Output the [x, y] coordinate of the center of the cell containing the given text.  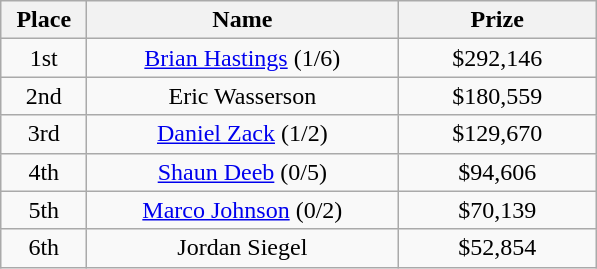
$70,139 [498, 210]
Eric Wasserson [242, 96]
2nd [44, 96]
$292,146 [498, 58]
4th [44, 172]
5th [44, 210]
Shaun Deeb (0/5) [242, 172]
Place [44, 20]
$129,670 [498, 134]
Brian Hastings (1/6) [242, 58]
$94,606 [498, 172]
Jordan Siegel [242, 248]
Name [242, 20]
Daniel Zack (1/2) [242, 134]
Marco Johnson (0/2) [242, 210]
6th [44, 248]
1st [44, 58]
$180,559 [498, 96]
3rd [44, 134]
Prize [498, 20]
$52,854 [498, 248]
